Detect which cell encompasses the target text, then output its (x, y) center coordinate. 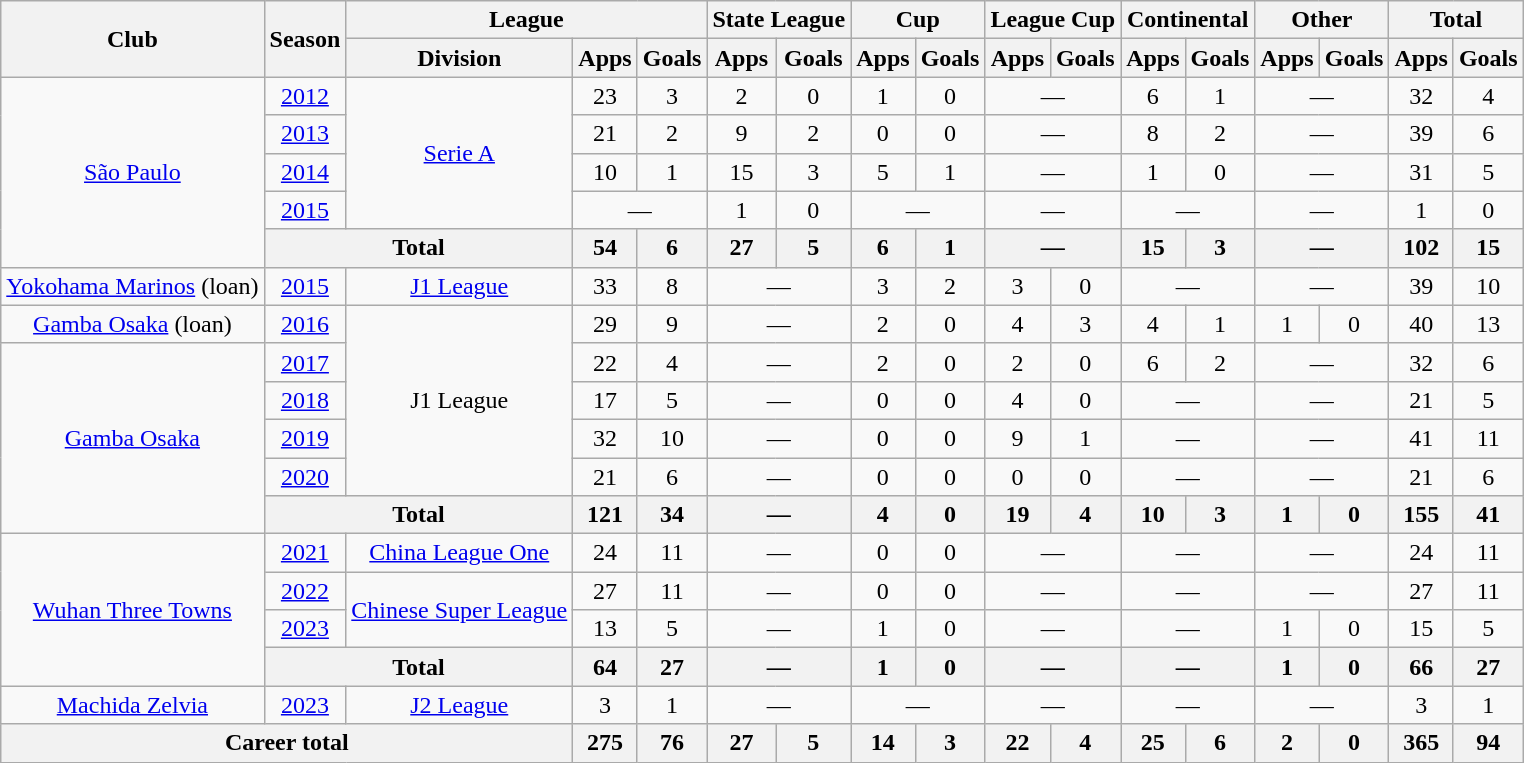
2018 (305, 400)
31 (1421, 172)
Machida Zelvia (132, 705)
102 (1421, 248)
Yokohama Marinos (loan) (132, 286)
Division (460, 58)
2022 (305, 591)
Continental (1188, 20)
Other (1322, 20)
Chinese Super League (460, 610)
2017 (305, 362)
29 (605, 324)
121 (605, 515)
54 (605, 248)
Gamba Osaka (132, 438)
155 (1421, 515)
76 (672, 743)
2012 (305, 96)
34 (672, 515)
Career total (287, 743)
Cup (918, 20)
365 (1421, 743)
275 (605, 743)
2019 (305, 438)
25 (1153, 743)
China League One (460, 553)
14 (883, 743)
40 (1421, 324)
Gamba Osaka (loan) (132, 324)
Serie A (460, 153)
17 (605, 400)
23 (605, 96)
J2 League (460, 705)
League (526, 20)
2016 (305, 324)
Season (305, 39)
Club (132, 39)
League Cup (1053, 20)
2013 (305, 134)
2014 (305, 172)
33 (605, 286)
2021 (305, 553)
19 (1018, 515)
2020 (305, 477)
94 (1488, 743)
State League (779, 20)
Wuhan Three Towns (132, 610)
64 (605, 667)
66 (1421, 667)
São Paulo (132, 172)
